Scan for the cell matching the given text and deliver its (X, Y) coordinate at center. 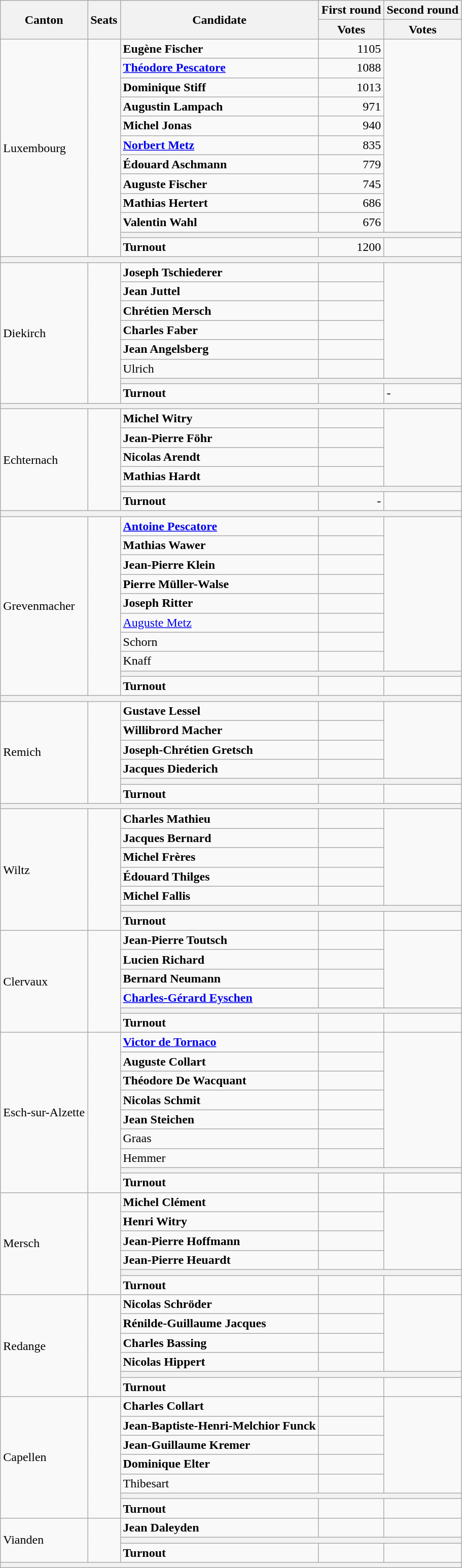
Michel Jonas (219, 126)
Pierre Müller-Walse (219, 584)
Michel Frères (219, 857)
Jean-Pierre Toutsch (219, 940)
Diekirch (44, 333)
Bernard Neumann (219, 978)
Candidate (219, 20)
Michel Fallis (219, 896)
Auguste Fischer (219, 184)
Théodore Pescatore (219, 68)
Rénilde-Guillaume Jacques (219, 1324)
Clervaux (44, 981)
745 (351, 184)
Michel Clément (219, 1202)
Charles Mathieu (219, 819)
835 (351, 145)
Mathias Hertert (219, 203)
Jean-Baptiste-Henri-Melchior Funck (219, 1426)
Jean-Pierre Klein (219, 565)
Thibesart (219, 1483)
1088 (351, 68)
Ulrich (219, 369)
Antoine Pescatore (219, 526)
971 (351, 106)
Théodore De Wacquant (219, 1081)
Eugène Fischer (219, 49)
Jean-Pierre Hoffmann (219, 1241)
Jacques Diederich (219, 769)
Valentin Wahl (219, 222)
Charles-Gérard Eyschen (219, 998)
Vianden (44, 1540)
Second round (423, 10)
Graas (219, 1139)
Victor de Tornaco (219, 1042)
Capellen (44, 1457)
Joseph Ritter (219, 603)
Mersch (44, 1243)
Jean Juttel (219, 291)
Jean Daleyden (219, 1527)
Canton (44, 20)
1200 (351, 247)
Gustave Lessel (219, 711)
Charles Collart (219, 1406)
Auguste Metz (219, 623)
Luxembourg (44, 148)
Seats (104, 20)
Mathias Wawer (219, 545)
Dominique Elter (219, 1464)
676 (351, 222)
Joseph Tschiederer (219, 272)
Echternach (44, 459)
Jean Steichen (219, 1119)
Henri Witry (219, 1221)
Augustin Lampach (219, 106)
Nicolas Schmit (219, 1100)
Hemmer (219, 1158)
1013 (351, 87)
Nicolas Schröder (219, 1304)
1105 (351, 49)
Auguste Collart (219, 1062)
Schorn (219, 642)
Dominique Stiff (219, 87)
Esch-sur-Alzette (44, 1113)
Jean-Pierre Heuardt (219, 1260)
Chrétien Mersch (219, 311)
Édouard Aschmann (219, 164)
First round (351, 10)
Redange (44, 1345)
779 (351, 164)
Grevenmacher (44, 606)
Remich (44, 752)
Michel Witry (219, 418)
Knaff (219, 661)
Charles Faber (219, 330)
Joseph-Chrétien Gretsch (219, 750)
Wiltz (44, 870)
Lucien Richard (219, 959)
Édouard Thilges (219, 877)
Norbert Metz (219, 145)
Mathias Hardt (219, 476)
Jacques Bernard (219, 838)
940 (351, 126)
Jean Angelsberg (219, 349)
Willibrord Macher (219, 730)
Jean-Pierre Föhr (219, 437)
Nicolas Hippert (219, 1362)
Nicolas Arendt (219, 457)
686 (351, 203)
Jean-Guillaume Kremer (219, 1445)
Charles Bassing (219, 1343)
